Find where the given text appears and provide that cell's center as (x, y) coordinate. 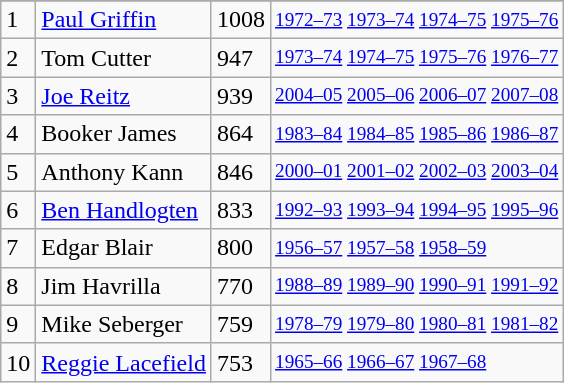
939 (240, 96)
1972–73 1973–74 1974–75 1975–76 (417, 20)
8 (18, 286)
5 (18, 172)
1983–84 1984–85 1985–86 1986–87 (417, 134)
1978–79 1979–80 1980–81 1981–82 (417, 324)
833 (240, 210)
Anthony Kann (124, 172)
864 (240, 134)
Reggie Lacefield (124, 362)
2 (18, 58)
2000–01 2001–02 2002–03 2003–04 (417, 172)
Tom Cutter (124, 58)
753 (240, 362)
9 (18, 324)
4 (18, 134)
1988–89 1989–90 1990–91 1991–92 (417, 286)
2004–05 2005–06 2006–07 2007–08 (417, 96)
3 (18, 96)
1956–57 1957–58 1958–59 (417, 248)
1973–74 1974–75 1975–76 1976–77 (417, 58)
Ben Handlogten (124, 210)
770 (240, 286)
Booker James (124, 134)
947 (240, 58)
Joe Reitz (124, 96)
7 (18, 248)
Mike Seberger (124, 324)
Edgar Blair (124, 248)
1992–93 1993–94 1994–95 1995–96 (417, 210)
Paul Griffin (124, 20)
1965–66 1966–67 1967–68 (417, 362)
759 (240, 324)
10 (18, 362)
Jim Havrilla (124, 286)
6 (18, 210)
1008 (240, 20)
1 (18, 20)
800 (240, 248)
846 (240, 172)
